Extract the [X, Y] coordinate from the center of the cell holding the provided text.  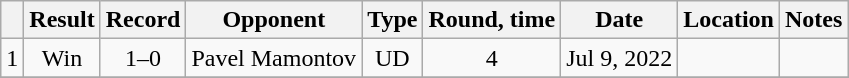
Win [62, 58]
4 [492, 58]
1 [12, 58]
Date [620, 20]
Jul 9, 2022 [620, 58]
UD [392, 58]
Round, time [492, 20]
Location [729, 20]
Notes [813, 20]
Result [62, 20]
Pavel Mamontov [274, 58]
Type [392, 20]
Opponent [274, 20]
1–0 [143, 58]
Record [143, 20]
